Output the [X, Y] coordinate of the center of the cell containing the given text.  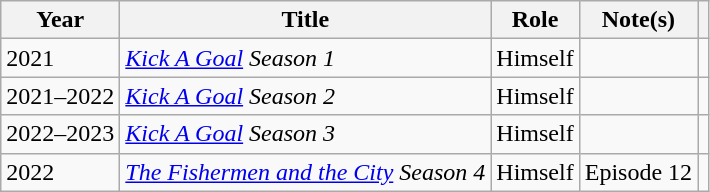
Kick A Goal Season 3 [306, 134]
2021–2022 [60, 96]
2022 [60, 172]
Note(s) [638, 20]
Title [306, 20]
2021 [60, 58]
Kick A Goal Season 1 [306, 58]
Episode 12 [638, 172]
Kick A Goal Season 2 [306, 96]
Role [535, 20]
Year [60, 20]
2022–2023 [60, 134]
The Fishermen and the City Season 4 [306, 172]
